Detect which cell encompasses the target text, then output its [x, y] center coordinate. 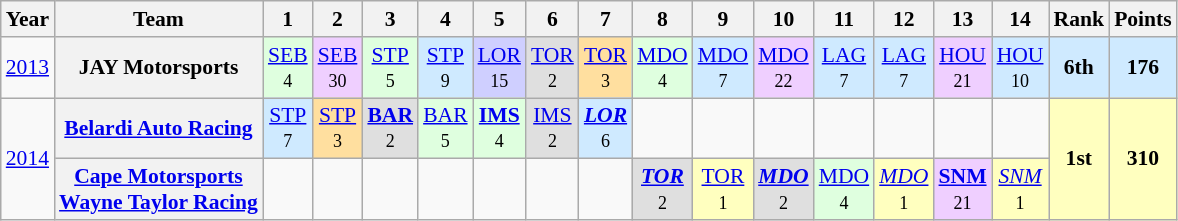
MDO2 [784, 190]
STP5 [390, 68]
MDO22 [784, 68]
12 [904, 19]
HOU10 [1020, 68]
4 [446, 19]
SEB4 [288, 68]
2 [338, 19]
Team [158, 19]
1st [1080, 159]
TOR1 [724, 190]
7 [606, 19]
MDO1 [904, 190]
LOR6 [606, 128]
BAR5 [446, 128]
STP9 [446, 68]
9 [724, 19]
MDO7 [724, 68]
STP7 [288, 128]
1 [288, 19]
BAR2 [390, 128]
IMS2 [552, 128]
SNM1 [1020, 190]
SEB30 [338, 68]
Year [28, 19]
Points [1143, 19]
STP3 [338, 128]
Cape Motorsports Wayne Taylor Racing [158, 190]
2013 [28, 68]
8 [662, 19]
14 [1020, 19]
TOR3 [606, 68]
Rank [1080, 19]
10 [784, 19]
3 [390, 19]
6 [552, 19]
SNM21 [963, 190]
310 [1143, 159]
6th [1080, 68]
IMS4 [500, 128]
JAY Motorsports [158, 68]
HOU21 [963, 68]
5 [500, 19]
11 [844, 19]
13 [963, 19]
176 [1143, 68]
LOR15 [500, 68]
2014 [28, 159]
Belardi Auto Racing [158, 128]
